Detect which cell encompasses the target text, then output its [X, Y] center coordinate. 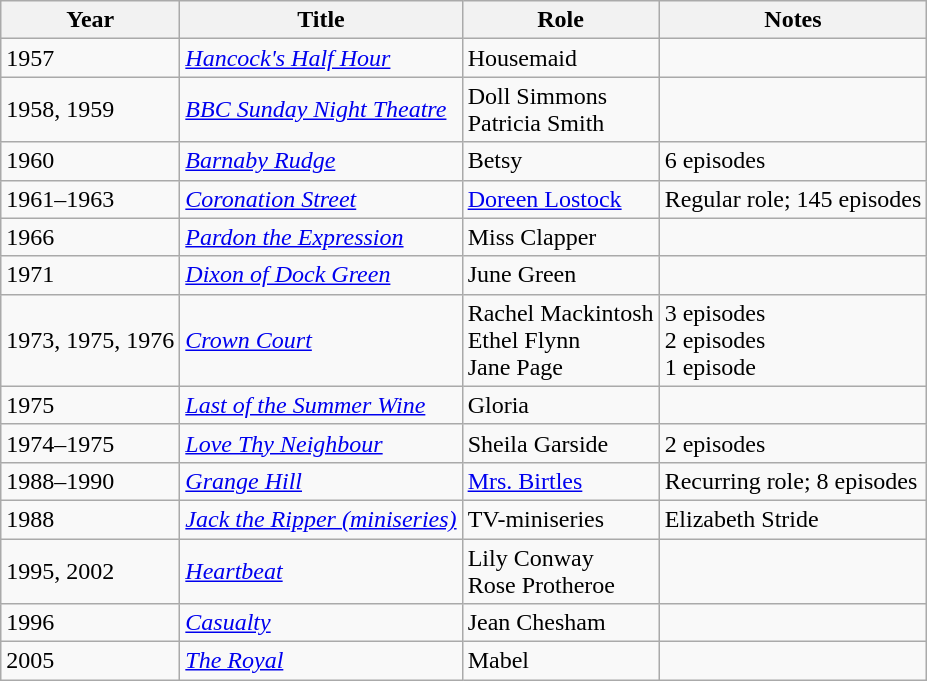
Dixon of Dock Green [321, 275]
1995, 2002 [90, 570]
Last of the Summer Wine [321, 405]
Notes [793, 20]
Betsy [560, 161]
Sheila Garside [560, 443]
1988–1990 [90, 481]
Role [560, 20]
Love Thy Neighbour [321, 443]
1973, 1975, 1976 [90, 340]
Crown Court [321, 340]
1960 [90, 161]
6 episodes [793, 161]
1988 [90, 519]
Doll SimmonsPatricia Smith [560, 110]
Mabel [560, 661]
Pardon the Expression [321, 237]
Mrs. Birtles [560, 481]
Jack the Ripper (miniseries) [321, 519]
Barnaby Rudge [321, 161]
Heartbeat [321, 570]
1961–1963 [90, 199]
1958, 1959 [90, 110]
3 episodes2 episodes1 episode [793, 340]
1957 [90, 58]
TV-miniseries [560, 519]
Coronation Street [321, 199]
Regular role; 145 episodes [793, 199]
Miss Clapper [560, 237]
June Green [560, 275]
Year [90, 20]
Jean Chesham [560, 623]
Housemaid [560, 58]
Grange Hill [321, 481]
1974–1975 [90, 443]
Title [321, 20]
1996 [90, 623]
1966 [90, 237]
1971 [90, 275]
1975 [90, 405]
Casualty [321, 623]
Elizabeth Stride [793, 519]
BBC Sunday Night Theatre [321, 110]
Doreen Lostock [560, 199]
Gloria [560, 405]
Rachel MackintoshEthel FlynnJane Page [560, 340]
Lily ConwayRose Protheroe [560, 570]
The Royal [321, 661]
2 episodes [793, 443]
2005 [90, 661]
Recurring role; 8 episodes [793, 481]
Hancock's Half Hour [321, 58]
